Detect which cell encompasses the target text, then output its [X, Y] center coordinate. 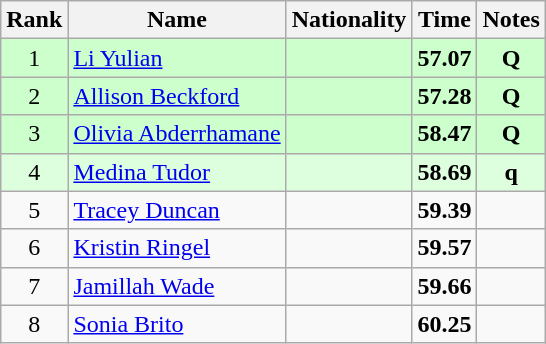
q [511, 172]
8 [34, 324]
Jamillah Wade [177, 286]
Time [444, 20]
Notes [511, 20]
57.28 [444, 96]
Li Yulian [177, 58]
2 [34, 96]
Nationality [349, 20]
4 [34, 172]
6 [34, 248]
7 [34, 286]
3 [34, 134]
60.25 [444, 324]
58.47 [444, 134]
Sonia Brito [177, 324]
Medina Tudor [177, 172]
Kristin Ringel [177, 248]
Rank [34, 20]
1 [34, 58]
5 [34, 210]
59.57 [444, 248]
Allison Beckford [177, 96]
59.66 [444, 286]
59.39 [444, 210]
Olivia Abderrhamane [177, 134]
Name [177, 20]
58.69 [444, 172]
Tracey Duncan [177, 210]
57.07 [444, 58]
